Return [X, Y] of the center of cell containing provided text 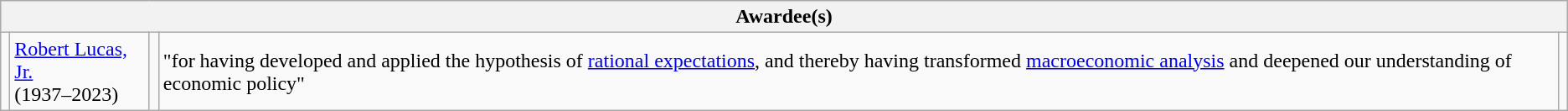
Awardee(s) [784, 17]
Robert Lucas, Jr.(1937–2023) [80, 71]
